Find where the given text appears and provide that cell's center as (x, y) coordinate. 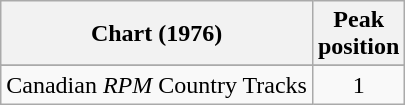
Chart (1976) (157, 34)
1 (358, 85)
Canadian RPM Country Tracks (157, 85)
Peakposition (358, 34)
